Extract the (X, Y) coordinate from the center of the cell holding the provided text.  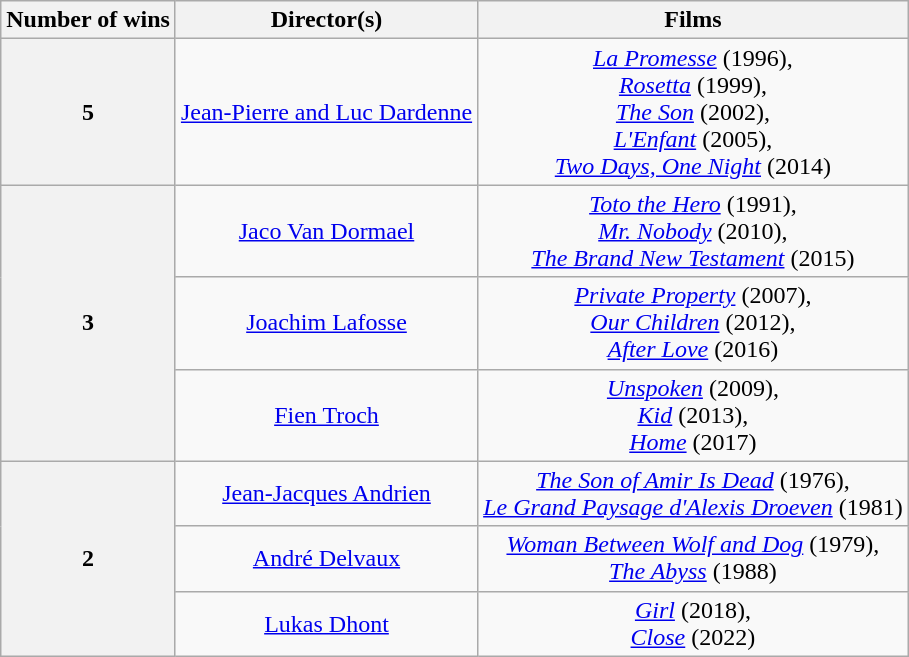
Number of wins (88, 20)
Unspoken (2009),Kid (2013),Home (2017) (694, 415)
5 (88, 112)
Fien Troch (326, 415)
Director(s) (326, 20)
Toto the Hero (1991),Mr. Nobody (2010),The Brand New Testament (2015) (694, 231)
Jean-Jacques Andrien (326, 494)
Girl (2018),Close (2022) (694, 624)
3 (88, 323)
Private Property (2007),Our Children (2012),After Love (2016) (694, 323)
Joachim Lafosse (326, 323)
2 (88, 558)
André Delvaux (326, 558)
Lukas Dhont (326, 624)
La Promesse (1996),Rosetta (1999),The Son (2002),L'Enfant (2005),Two Days, One Night (2014) (694, 112)
The Son of Amir Is Dead (1976),Le Grand Paysage d'Alexis Droeven (1981) (694, 494)
Films (694, 20)
Jaco Van Dormael (326, 231)
Jean-Pierre and Luc Dardenne (326, 112)
Woman Between Wolf and Dog (1979),The Abyss (1988) (694, 558)
